Find where the given text appears and provide that cell's center as (x, y) coordinate. 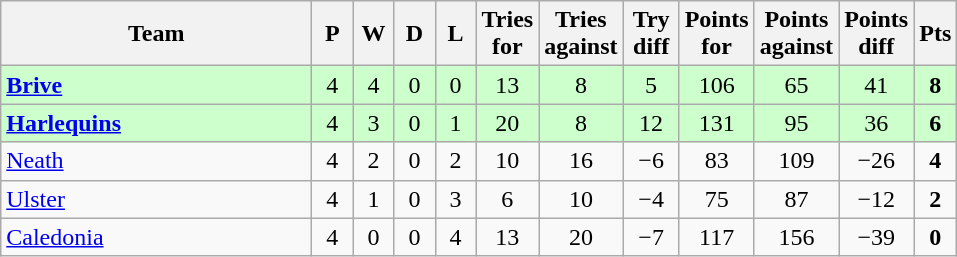
131 (716, 123)
Tries for (508, 34)
Pts (936, 34)
87 (796, 199)
95 (796, 123)
L (456, 34)
75 (716, 199)
156 (796, 237)
Points for (716, 34)
5 (651, 85)
65 (796, 85)
Try diff (651, 34)
83 (716, 161)
−4 (651, 199)
109 (796, 161)
Ulster (156, 199)
P (332, 34)
Points diff (876, 34)
16 (581, 161)
Neath (156, 161)
−7 (651, 237)
Caledonia (156, 237)
Brive (156, 85)
−6 (651, 161)
Team (156, 34)
−12 (876, 199)
D (414, 34)
36 (876, 123)
−26 (876, 161)
Points against (796, 34)
12 (651, 123)
117 (716, 237)
106 (716, 85)
Tries against (581, 34)
W (374, 34)
−39 (876, 237)
Harlequins (156, 123)
41 (876, 85)
